For the text-containing cell, return its midpoint in [X, Y] coordinate format. 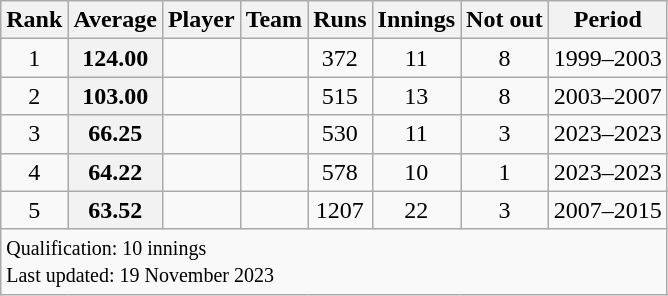
1207 [340, 210]
64.22 [116, 172]
13 [416, 96]
2 [34, 96]
Innings [416, 20]
Not out [505, 20]
66.25 [116, 134]
103.00 [116, 96]
Team [274, 20]
63.52 [116, 210]
Rank [34, 20]
10 [416, 172]
124.00 [116, 58]
22 [416, 210]
Player [201, 20]
578 [340, 172]
Average [116, 20]
372 [340, 58]
2007–2015 [608, 210]
1999–2003 [608, 58]
530 [340, 134]
5 [34, 210]
Runs [340, 20]
515 [340, 96]
4 [34, 172]
2003–2007 [608, 96]
Period [608, 20]
Qualification: 10 inningsLast updated: 19 November 2023 [334, 262]
